Identify which cell holds the provided text, then report its (x, y) central coordinate. 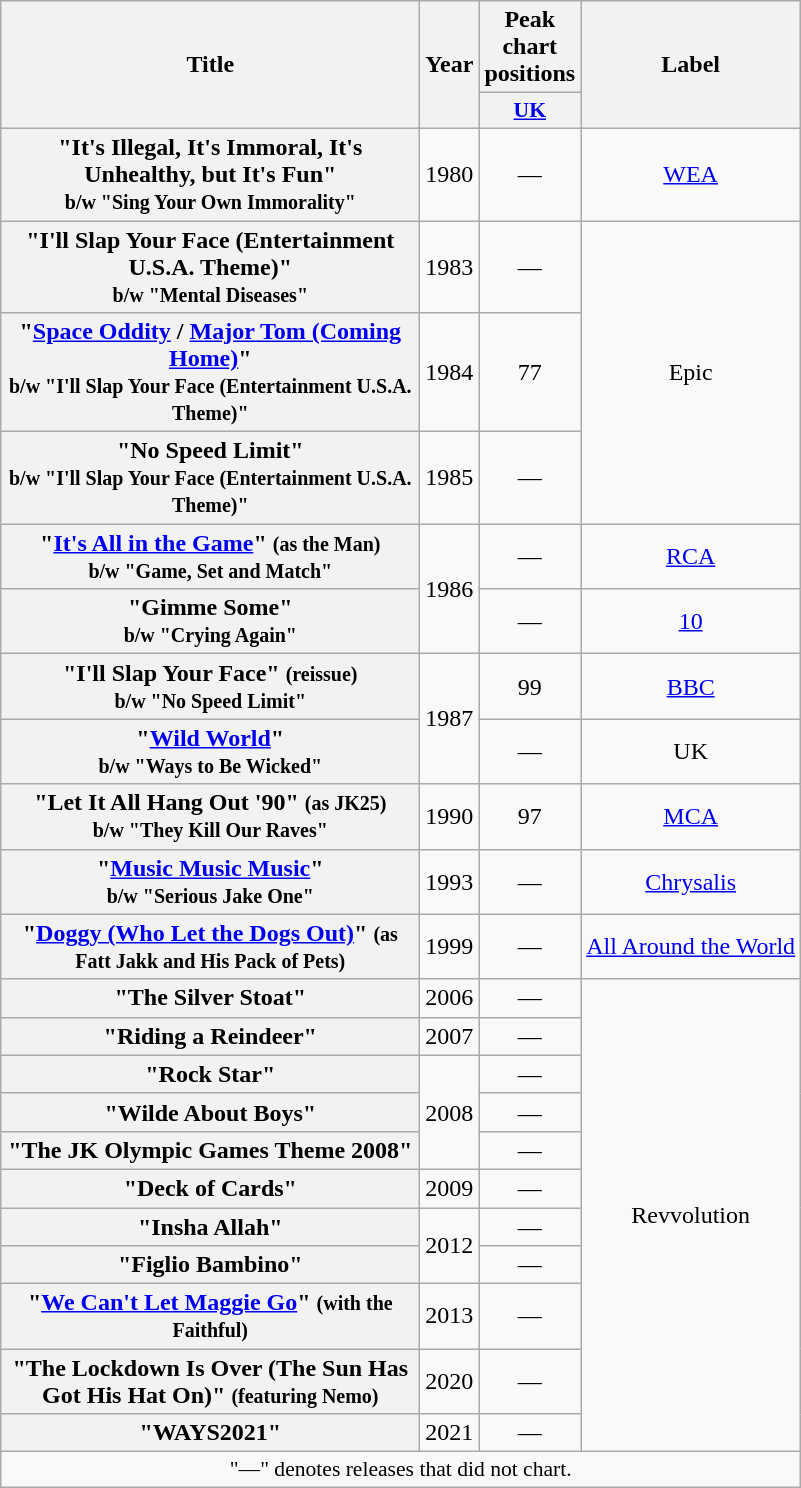
2007 (450, 1036)
99 (530, 686)
2012 (450, 1246)
WEA (691, 174)
BBC (691, 686)
"It's All in the Game" (as the Man)b/w "Game, Set and Match" (210, 556)
2009 (450, 1188)
"Music Music Music"b/w "Serious Jake One" (210, 882)
77 (530, 372)
"It's Illegal, It's Immoral, It's Unhealthy, but It's Fun"b/w "Sing Your Own Immorality" (210, 174)
"—" denotes releases that did not chart. (401, 1470)
Revvolution (691, 1216)
All Around the World (691, 946)
1983 (450, 266)
"Wilde About Boys" (210, 1112)
2021 (450, 1433)
"No Speed Limit"b/w "I'll Slap Your Face (Entertainment U.S.A. Theme)" (210, 478)
1984 (450, 372)
Chrysalis (691, 882)
2020 (450, 1382)
2006 (450, 998)
"I'll Slap Your Face (Entertainment U.S.A. Theme)"b/w "Mental Diseases" (210, 266)
1990 (450, 816)
1980 (450, 174)
MCA (691, 816)
2008 (450, 1112)
1985 (450, 478)
1999 (450, 946)
RCA (691, 556)
"The Lockdown Is Over (The Sun Has Got His Hat On)" (featuring Nemo) (210, 1382)
Title (210, 65)
"Rock Star" (210, 1074)
"I'll Slap Your Face" (reissue)b/w "No Speed Limit" (210, 686)
2013 (450, 1316)
"Let It All Hang Out '90" (as JK25)b/w "They Kill Our Raves" (210, 816)
Epic (691, 372)
"Riding a Reindeer" (210, 1036)
"The JK Olympic Games Theme 2008" (210, 1150)
"Insha Allah" (210, 1227)
"We Can't Let Maggie Go" (with the Faithful) (210, 1316)
1987 (450, 719)
"Space Oddity / Major Tom (Coming Home)"b/w "I'll Slap Your Face (Entertainment U.S.A. Theme)" (210, 372)
10 (691, 622)
"Doggy (Who Let the Dogs Out)" (as Fatt Jakk and His Pack of Pets) (210, 946)
97 (530, 816)
"The Silver Stoat" (210, 998)
"Gimme Some"b/w "Crying Again" (210, 622)
1986 (450, 589)
"WAYS2021" (210, 1433)
Peak chart positions (530, 47)
Label (691, 65)
"Figlio Bambino" (210, 1265)
1993 (450, 882)
"Deck of Cards" (210, 1188)
Year (450, 65)
"Wild World"b/w "Ways to Be Wicked" (210, 752)
